For the text-containing cell, return its midpoint in (x, y) coordinate format. 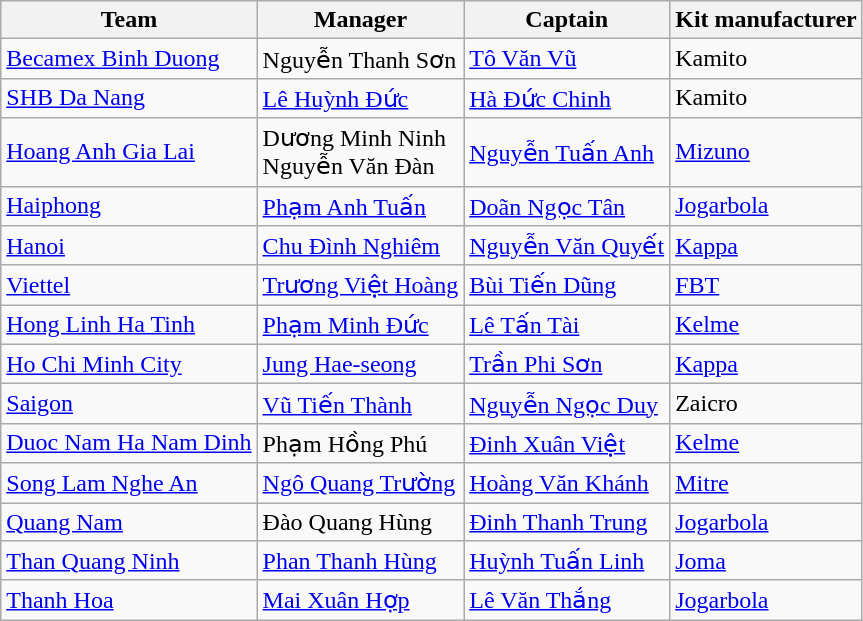
Đinh Xuân Việt (567, 443)
Song Lam Nghe An (129, 483)
Lê Văn Thắng (567, 600)
Duoc Nam Ha Nam Dinh (129, 443)
Hà Đức Chinh (567, 98)
Saigon (129, 404)
Jung Hae-seong (360, 364)
Hoàng Văn Khánh (567, 483)
Chu Đình Nghiêm (360, 246)
Vũ Tiến Thành (360, 404)
Than Quang Ninh (129, 561)
Hoang Anh Gia Lai (129, 152)
Captain (567, 20)
SHB Da Nang (129, 98)
Đinh Thanh Trung (567, 521)
Trần Phi Sơn (567, 364)
Haiphong (129, 206)
Nguyễn Thanh Sơn (360, 59)
Đào Quang Hùng (360, 521)
Mai Xuân Hợp (360, 600)
Manager (360, 20)
Nguyễn Văn Quyết (567, 246)
Ho Chi Minh City (129, 364)
Thanh Hoa (129, 600)
Mizuno (766, 152)
Doãn Ngọc Tân (567, 206)
Nguyễn Ngọc Duy (567, 404)
Lê Tấn Tài (567, 325)
Nguyễn Tuấn Anh (567, 152)
Hanoi (129, 246)
Zaicro (766, 404)
Phạm Anh Tuấn (360, 206)
Dương Minh Ninh Nguyễn Văn Đàn (360, 152)
Team (129, 20)
Becamex Binh Duong (129, 59)
Lê Huỳnh Đức (360, 98)
Bùi Tiến Dũng (567, 285)
Phạm Hồng Phú (360, 443)
Huỳnh Tuấn Linh (567, 561)
Tô Văn Vũ (567, 59)
Joma (766, 561)
Quang Nam (129, 521)
Kit manufacturer (766, 20)
Phan Thanh Hùng (360, 561)
Phạm Minh Đức (360, 325)
Viettel (129, 285)
Mitre (766, 483)
Trương Việt Hoàng (360, 285)
Hong Linh Ha Tinh (129, 325)
Ngô Quang Trường (360, 483)
FBT (766, 285)
